For the text-containing cell, return its midpoint in [x, y] coordinate format. 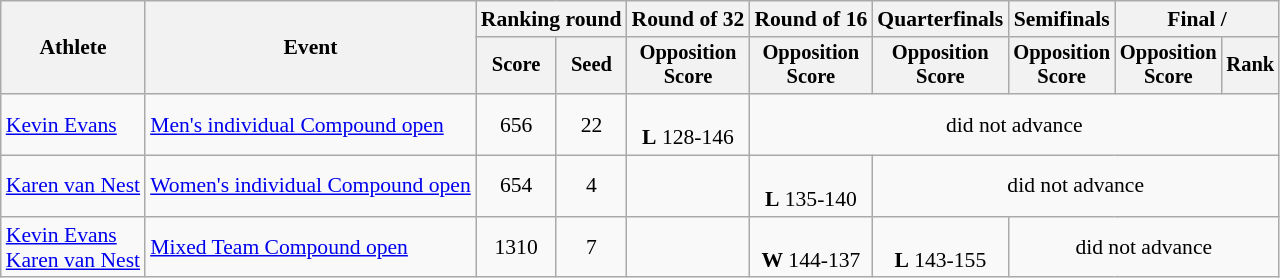
1310 [516, 248]
Round of 16 [810, 19]
654 [516, 186]
Athlete [73, 48]
L 135-140 [810, 186]
4 [591, 186]
Round of 32 [688, 19]
656 [516, 124]
Score [516, 66]
Final / [1197, 19]
Kevin Evans [73, 124]
Men's individual Compound open [310, 124]
Karen van Nest [73, 186]
7 [591, 248]
Women's individual Compound open [310, 186]
L 128-146 [688, 124]
Seed [591, 66]
Semifinals [1062, 19]
Quarterfinals [940, 19]
Rank [1251, 66]
L 143-155 [940, 248]
22 [591, 124]
Ranking round [552, 19]
Mixed Team Compound open [310, 248]
W 144-137 [810, 248]
Event [310, 48]
Kevin EvansKaren van Nest [73, 248]
